For the text-containing cell, return its midpoint in (x, y) coordinate format. 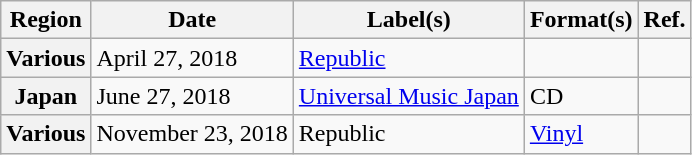
April 27, 2018 (192, 58)
Ref. (664, 20)
Date (192, 20)
Japan (46, 96)
CD (581, 96)
November 23, 2018 (192, 134)
Label(s) (408, 20)
Region (46, 20)
Vinyl (581, 134)
Universal Music Japan (408, 96)
Format(s) (581, 20)
June 27, 2018 (192, 96)
